From the cell containing the given text, extract its center point as (X, Y) coordinate. 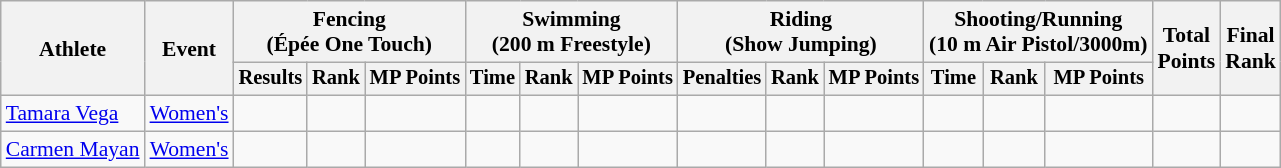
Shooting/Running(10 m Air Pistol/3000m) (1038, 32)
FinalRank (1250, 48)
Fencing (Épée One Touch) (350, 32)
Penalties (722, 79)
Tamara Vega (73, 114)
Carmen Mayan (73, 150)
TotalPoints (1187, 48)
Event (190, 48)
Swimming (200 m Freestyle) (572, 32)
Riding (Show Jumping) (801, 32)
Results (271, 79)
Athlete (73, 48)
